Capture the cell that displays the provided text and extract its [X, Y] central coordinate. 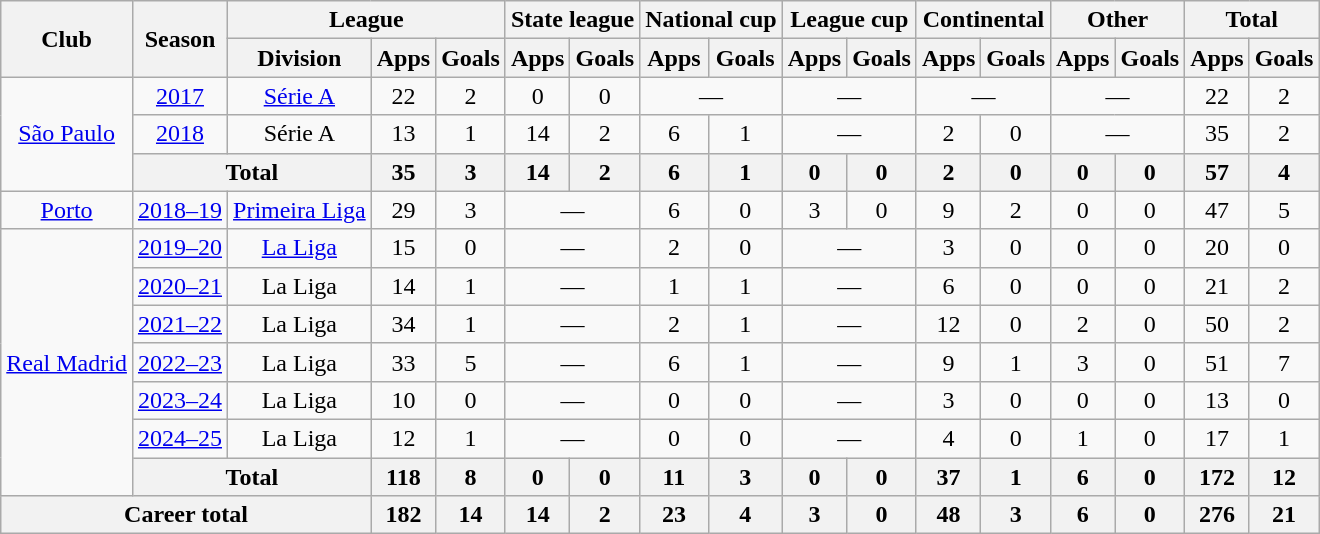
State league [572, 20]
Division [300, 58]
29 [403, 210]
Career total [186, 515]
276 [1217, 515]
20 [1217, 248]
48 [948, 515]
34 [403, 324]
Primeira Liga [300, 210]
23 [674, 515]
2021–22 [180, 324]
2019–20 [180, 248]
182 [403, 515]
37 [948, 477]
Real Madrid [67, 362]
11 [674, 477]
National cup [711, 20]
Season [180, 39]
172 [1217, 477]
118 [403, 477]
Club [67, 39]
33 [403, 362]
2020–21 [180, 286]
Continental [983, 20]
8 [471, 477]
São Paulo [67, 134]
7 [1284, 362]
2023–24 [180, 400]
2018 [180, 134]
47 [1217, 210]
2022–23 [180, 362]
Porto [67, 210]
2017 [180, 96]
50 [1217, 324]
51 [1217, 362]
2024–25 [180, 438]
Other [1118, 20]
57 [1217, 172]
2018–19 [180, 210]
17 [1217, 438]
League cup [849, 20]
League [367, 20]
15 [403, 248]
10 [403, 400]
